Locate the cell with the specified text and output its (x, y) center coordinate. 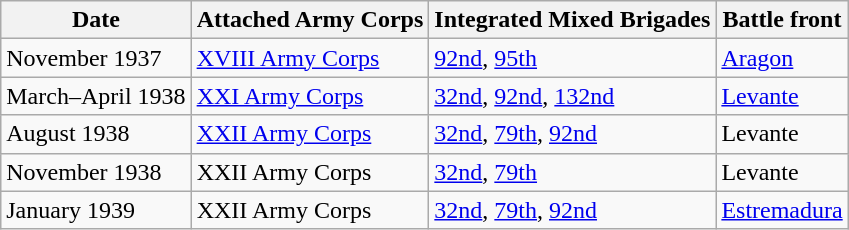
32nd, 92nd, 132nd (572, 96)
XVIII Army Corps (310, 58)
November 1938 (96, 172)
August 1938 (96, 134)
Battle front (782, 20)
32nd, 79th (572, 172)
Attached Army Corps (310, 20)
XXI Army Corps (310, 96)
Aragon (782, 58)
January 1939 (96, 210)
Integrated Mixed Brigades (572, 20)
March–April 1938 (96, 96)
November 1937 (96, 58)
Date (96, 20)
92nd, 95th (572, 58)
Estremadura (782, 210)
